Output the [X, Y] coordinate of the center of the cell containing the given text.  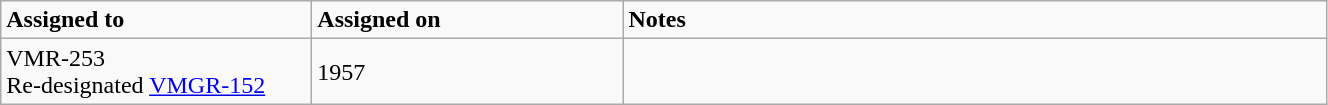
Assigned to [156, 20]
VMR-253Re-designated VMGR-152 [156, 72]
Notes [975, 20]
Assigned on [468, 20]
1957 [468, 72]
